Extract the (x, y) coordinate from the center of the cell holding the provided text.  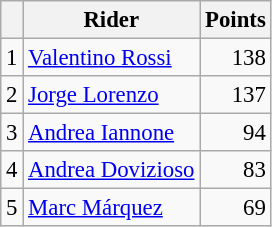
1 (12, 58)
Points (236, 20)
5 (12, 208)
Jorge Lorenzo (112, 95)
Andrea Dovizioso (112, 170)
2 (12, 95)
Valentino Rossi (112, 58)
69 (236, 208)
94 (236, 133)
3 (12, 133)
137 (236, 95)
Andrea Iannone (112, 133)
138 (236, 58)
83 (236, 170)
Rider (112, 20)
4 (12, 170)
Marc Márquez (112, 208)
